From the cell containing the given text, extract its center point as (x, y) coordinate. 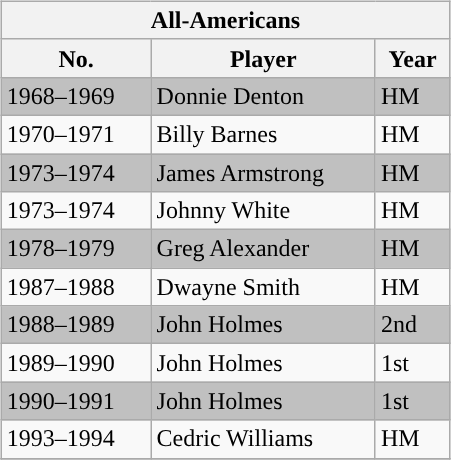
1987–1988 (76, 287)
1993–1994 (76, 439)
2nd (412, 325)
1988–1989 (76, 325)
Greg Alexander (263, 249)
1968–1969 (76, 96)
No. (76, 58)
Year (412, 58)
Dwayne Smith (263, 287)
1989–1990 (76, 363)
Donnie Denton (263, 96)
James Armstrong (263, 173)
Player (263, 58)
Johnny White (263, 211)
Billy Barnes (263, 134)
1970–1971 (76, 134)
All-Americans (225, 20)
Cedric Williams (263, 439)
1990–1991 (76, 401)
1978–1979 (76, 249)
